Locate the cell with the specified text and output its (X, Y) center coordinate. 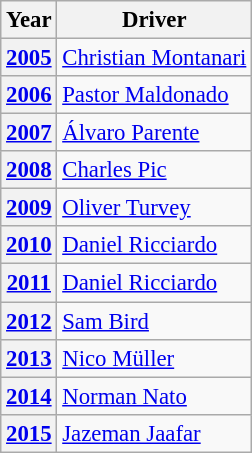
2012 (29, 321)
2006 (29, 95)
Jazeman Jaafar (154, 433)
2009 (29, 208)
Nico Müller (154, 358)
2007 (29, 133)
2014 (29, 396)
2013 (29, 358)
2015 (29, 433)
Charles Pic (154, 170)
2008 (29, 170)
Pastor Maldonado (154, 95)
Christian Montanari (154, 58)
Sam Bird (154, 321)
2011 (29, 283)
Álvaro Parente (154, 133)
Oliver Turvey (154, 208)
Year (29, 20)
Driver (154, 20)
2005 (29, 58)
Norman Nato (154, 396)
2010 (29, 245)
